For the text-containing cell, return its midpoint in (X, Y) coordinate format. 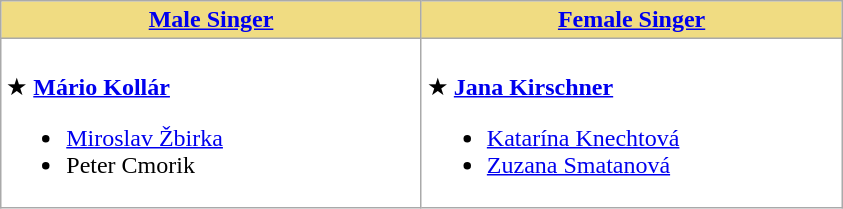
★ Jana KirschnerKatarína KnechtováZuzana Smatanová (632, 124)
Female Singer (632, 20)
★ Mário KollárMiroslav ŽbirkaPeter Cmorik (212, 124)
Male Singer (212, 20)
